Capture the cell that displays the provided text and extract its [X, Y] central coordinate. 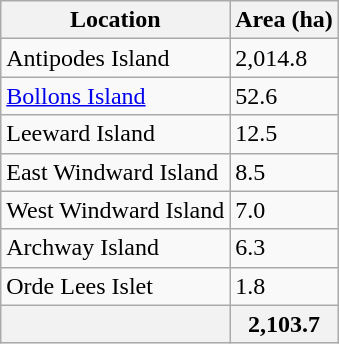
1.8 [284, 286]
Bollons Island [116, 96]
12.5 [284, 134]
East Windward Island [116, 172]
Leeward Island [116, 134]
Location [116, 20]
Archway Island [116, 248]
52.6 [284, 96]
Area (ha) [284, 20]
Antipodes Island [116, 58]
2,014.8 [284, 58]
2,103.7 [284, 324]
8.5 [284, 172]
7.0 [284, 210]
Orde Lees Islet [116, 286]
West Windward Island [116, 210]
6.3 [284, 248]
